From the cell containing the given text, extract its center point as (x, y) coordinate. 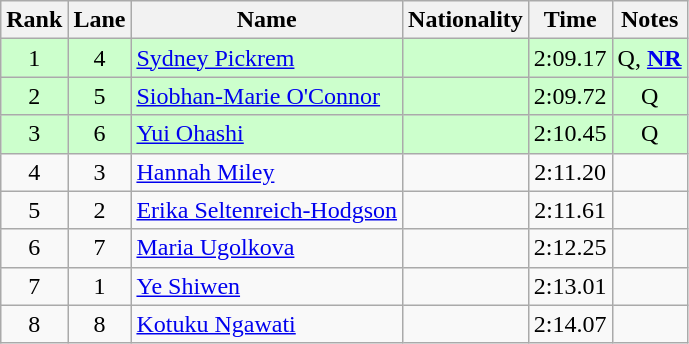
Q, NR (650, 58)
2:12.25 (570, 248)
2:11.20 (570, 172)
Siobhan-Marie O'Connor (267, 96)
2:09.72 (570, 96)
2:13.01 (570, 286)
2:11.61 (570, 210)
Yui Ohashi (267, 134)
Sydney Pickrem (267, 58)
Notes (650, 20)
Lane (100, 20)
Nationality (466, 20)
Hannah Miley (267, 172)
2:14.07 (570, 324)
2:09.17 (570, 58)
Maria Ugolkova (267, 248)
Name (267, 20)
Erika Seltenreich-Hodgson (267, 210)
Rank (34, 20)
Kotuku Ngawati (267, 324)
2:10.45 (570, 134)
Ye Shiwen (267, 286)
Time (570, 20)
